Capture the cell that displays the provided text and extract its [x, y] central coordinate. 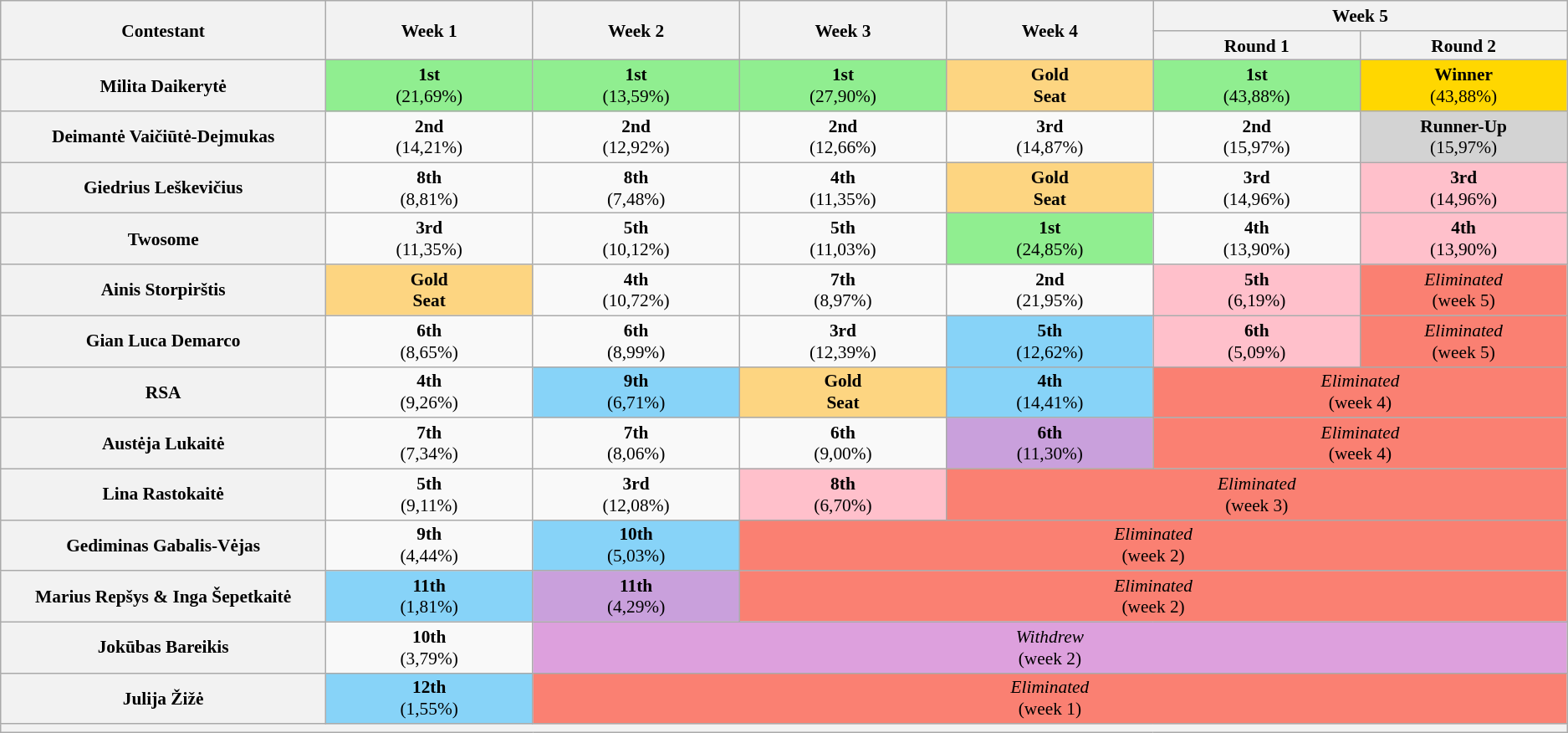
Milita Daikerytė [164, 85]
Round 1 [1256, 46]
3rd (14,87%) [1050, 137]
Gediminas Gabalis-Vėjas [164, 546]
Withdrew(week 2) [1050, 648]
Winner (43,88%) [1463, 85]
Runner-Up (15,97%) [1463, 137]
1st (27,90%) [843, 85]
3rd (12,08%) [636, 494]
5th (11,03%) [843, 239]
6th (9,00%) [843, 443]
2nd (14,21%) [430, 137]
Twosome [164, 239]
Week 1 [430, 30]
Gian Luca Demarco [164, 341]
2nd (15,97%) [1256, 137]
1st (43,88%) [1256, 85]
2nd (12,66%) [843, 137]
6th (5,09%) [1256, 341]
6th (8,99%) [636, 341]
10th (5,03%) [636, 546]
Julija Žižė [164, 698]
7th (7,34%) [430, 443]
2nd (12,92%) [636, 137]
Week 4 [1050, 30]
10th (3,79%) [430, 648]
4th (14,41%) [1050, 392]
4th (9,26%) [430, 392]
8th (6,70%) [843, 494]
11th (4,29%) [636, 596]
7th (8,06%) [636, 443]
9th (4,44%) [430, 546]
Ainis Storpirštis [164, 290]
Lina Rastokaitė [164, 494]
5th (6,19%) [1256, 290]
RSA [164, 392]
8th (7,48%) [636, 187]
4th (11,35%) [843, 187]
Week 3 [843, 30]
4th (10,72%) [636, 290]
12th (1,55%) [430, 698]
8th (8,81%) [430, 187]
6th (8,65%) [430, 341]
Deimantė Vaičiūtė-Dejmukas [164, 137]
Round 2 [1463, 46]
2nd (21,95%) [1050, 290]
1st (24,85%) [1050, 239]
Jokūbas Bareikis [164, 648]
Week 5 [1360, 16]
5th (10,12%) [636, 239]
5th (12,62%) [1050, 341]
7th (8,97%) [843, 290]
1st (21,69%) [430, 85]
Austėja Lukaitė [164, 443]
Eliminated(week 3) [1257, 494]
5th (9,11%) [430, 494]
6th (11,30%) [1050, 443]
1st (13,59%) [636, 85]
11th (1,81%) [430, 596]
Giedrius Leškevičius [164, 187]
Eliminated(week 1) [1050, 698]
Marius Repšys & Inga Šepetkaitė [164, 596]
9th (6,71%) [636, 392]
Contestant [164, 30]
Week 2 [636, 30]
3rd (12,39%) [843, 341]
3rd (11,35%) [430, 239]
